Detect which cell encompasses the target text, then output its (X, Y) center coordinate. 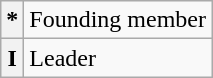
* (12, 20)
Leader (118, 58)
I (12, 58)
Founding member (118, 20)
